Locate the cell with the specified text and output its [X, Y] center coordinate. 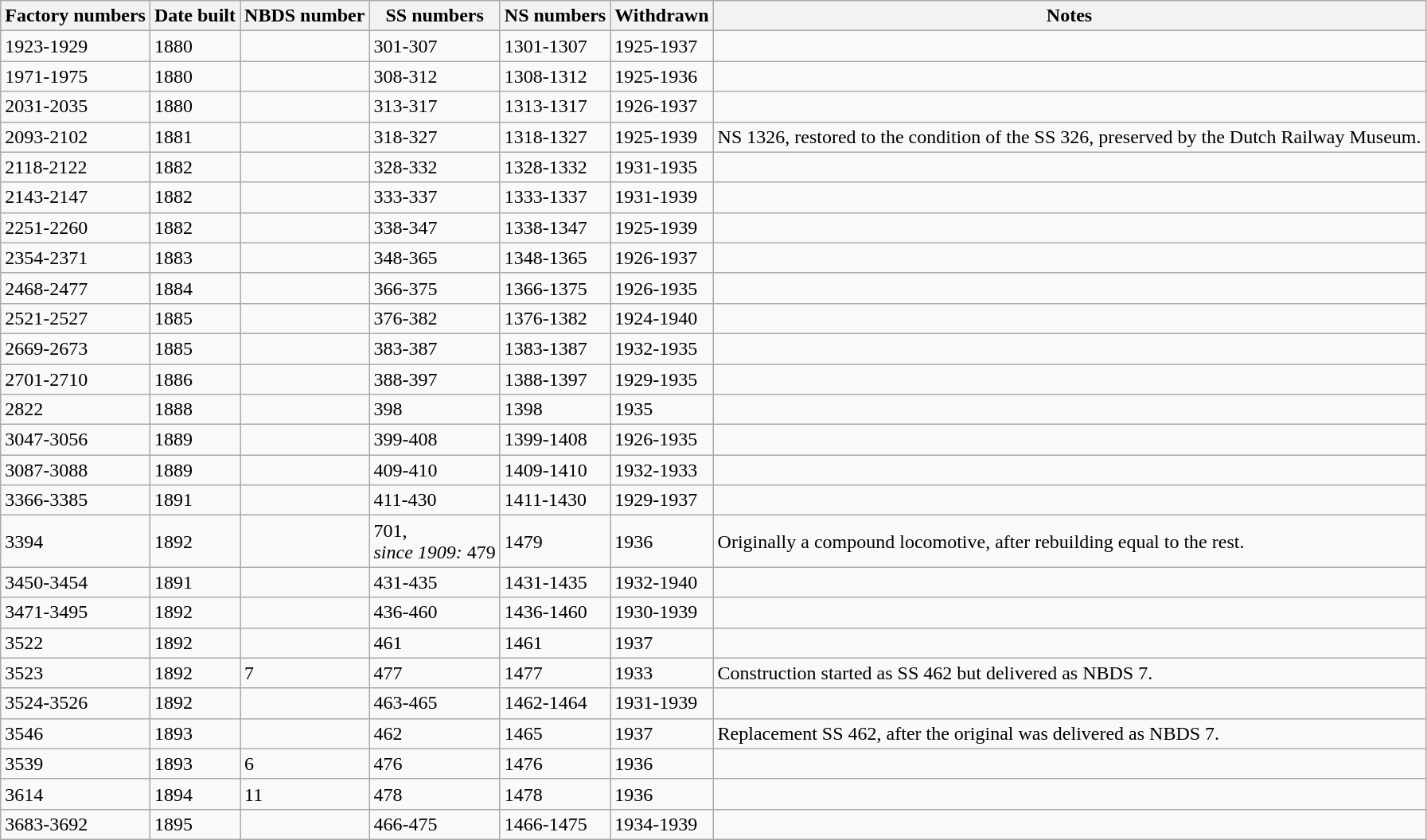
1935 [662, 410]
Date built [194, 16]
1932-1940 [662, 582]
3394 [76, 541]
308-312 [435, 76]
3523 [76, 673]
1366-1375 [555, 288]
1462-1464 [555, 703]
Withdrawn [662, 16]
478 [435, 794]
Construction started as SS 462 but delivered as NBDS 7. [1070, 673]
3087-3088 [76, 470]
476 [435, 764]
NS 1326, restored to the condition of the SS 326, preserved by the Dutch Railway Museum. [1070, 137]
2093-2102 [76, 137]
348-365 [435, 258]
436-460 [435, 612]
1932-1935 [662, 348]
Originally a compound locomotive, after rebuilding equal to the rest. [1070, 541]
3450-3454 [76, 582]
1886 [194, 379]
318-327 [435, 137]
1925-1937 [662, 46]
7 [305, 673]
1881 [194, 137]
1884 [194, 288]
338-347 [435, 227]
1318-1327 [555, 137]
1431-1435 [555, 582]
1465 [555, 733]
Notes [1070, 16]
Replacement SS 462, after the original was delivered as NBDS 7. [1070, 733]
1409-1410 [555, 470]
Factory numbers [76, 16]
1933 [662, 673]
3366-3385 [76, 500]
2354-2371 [76, 258]
3614 [76, 794]
1436-1460 [555, 612]
1923-1929 [76, 46]
463-465 [435, 703]
388-397 [435, 379]
1376-1382 [555, 318]
1934-1939 [662, 824]
3539 [76, 764]
2143-2147 [76, 197]
1883 [194, 258]
1477 [555, 673]
6 [305, 764]
3683-3692 [76, 824]
1313-1317 [555, 107]
1383-1387 [555, 348]
1398 [555, 410]
1894 [194, 794]
376-382 [435, 318]
1931-1935 [662, 167]
1333-1337 [555, 197]
1888 [194, 410]
301-307 [435, 46]
1388-1397 [555, 379]
1411-1430 [555, 500]
328-332 [435, 167]
1478 [555, 794]
2118-2122 [76, 167]
1301-1307 [555, 46]
NBDS number [305, 16]
1929-1935 [662, 379]
462 [435, 733]
1930-1939 [662, 612]
1328-1332 [555, 167]
701,since 1909: 479 [435, 541]
1479 [555, 541]
431-435 [435, 582]
2669-2673 [76, 348]
11 [305, 794]
466-475 [435, 824]
398 [435, 410]
1348-1365 [555, 258]
2251-2260 [76, 227]
477 [435, 673]
383-387 [435, 348]
1476 [555, 764]
3522 [76, 643]
SS numbers [435, 16]
1971-1975 [76, 76]
2822 [76, 410]
1895 [194, 824]
NS numbers [555, 16]
2468-2477 [76, 288]
3524-3526 [76, 703]
313-317 [435, 107]
1932-1933 [662, 470]
333-337 [435, 197]
2031-2035 [76, 107]
366-375 [435, 288]
1466-1475 [555, 824]
411-430 [435, 500]
2521-2527 [76, 318]
3471-3495 [76, 612]
1308-1312 [555, 76]
3047-3056 [76, 440]
399-408 [435, 440]
1338-1347 [555, 227]
1461 [555, 643]
2701-2710 [76, 379]
3546 [76, 733]
1925-1936 [662, 76]
1399-1408 [555, 440]
1924-1940 [662, 318]
461 [435, 643]
409-410 [435, 470]
1929-1937 [662, 500]
